Extract the (x, y) coordinate from the center of the cell holding the provided text.  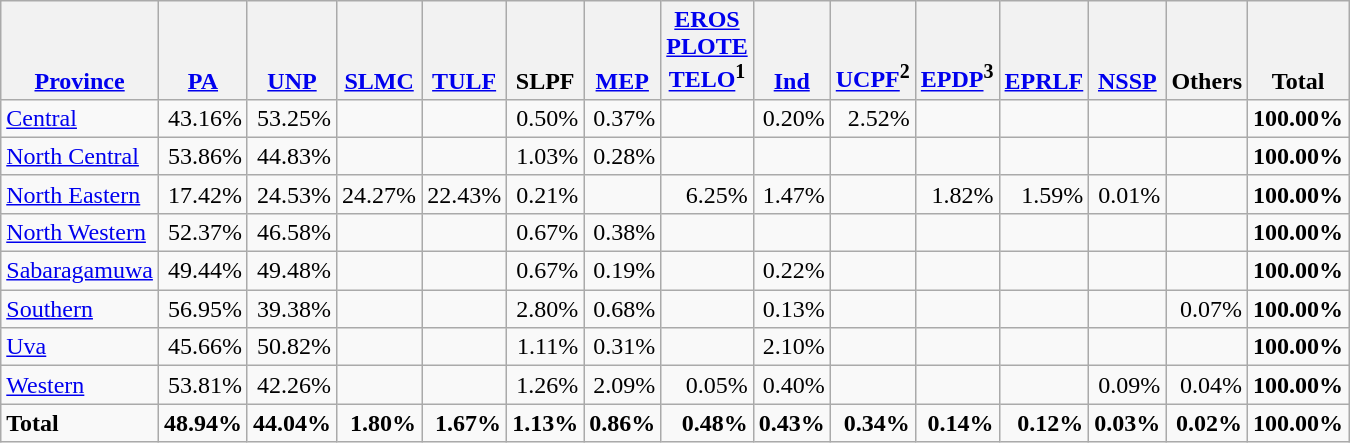
0.07% (1207, 309)
0.03% (1128, 423)
50.82% (292, 347)
46.58% (292, 232)
0.86% (622, 423)
EPDP3 (957, 50)
0.19% (622, 271)
UCPF2 (872, 50)
1.67% (464, 423)
1.26% (546, 385)
Uva (80, 347)
43.16% (202, 118)
0.14% (957, 423)
Western (80, 385)
0.02% (1207, 423)
MEP (622, 50)
53.86% (202, 156)
45.66% (202, 347)
1.03% (546, 156)
0.12% (1044, 423)
0.01% (1128, 194)
0.37% (622, 118)
Southern (80, 309)
0.50% (546, 118)
44.04% (292, 423)
49.44% (202, 271)
1.13% (546, 423)
0.05% (707, 385)
0.28% (622, 156)
0.09% (1128, 385)
1.82% (957, 194)
SLPF (546, 50)
0.22% (792, 271)
EPRLF (1044, 50)
Province (80, 50)
0.34% (872, 423)
SLMC (380, 50)
0.04% (1207, 385)
0.38% (622, 232)
53.81% (202, 385)
1.11% (546, 347)
0.68% (622, 309)
1.59% (1044, 194)
2.52% (872, 118)
0.31% (622, 347)
Ind (792, 50)
56.95% (202, 309)
49.48% (292, 271)
0.48% (707, 423)
1.80% (380, 423)
North Eastern (80, 194)
0.20% (792, 118)
53.25% (292, 118)
39.38% (292, 309)
0.13% (792, 309)
6.25% (707, 194)
2.10% (792, 347)
22.43% (464, 194)
North Western (80, 232)
52.37% (202, 232)
48.94% (202, 423)
0.21% (546, 194)
Central (80, 118)
North Central (80, 156)
1.47% (792, 194)
2.09% (622, 385)
0.43% (792, 423)
PA (202, 50)
2.80% (546, 309)
TULF (464, 50)
Others (1207, 50)
44.83% (292, 156)
24.27% (380, 194)
UNP (292, 50)
17.42% (202, 194)
EROSPLOTETELO1 (707, 50)
NSSP (1128, 50)
42.26% (292, 385)
0.40% (792, 385)
24.53% (292, 194)
Sabaragamuwa (80, 271)
